For the text-containing cell, return its midpoint in [x, y] coordinate format. 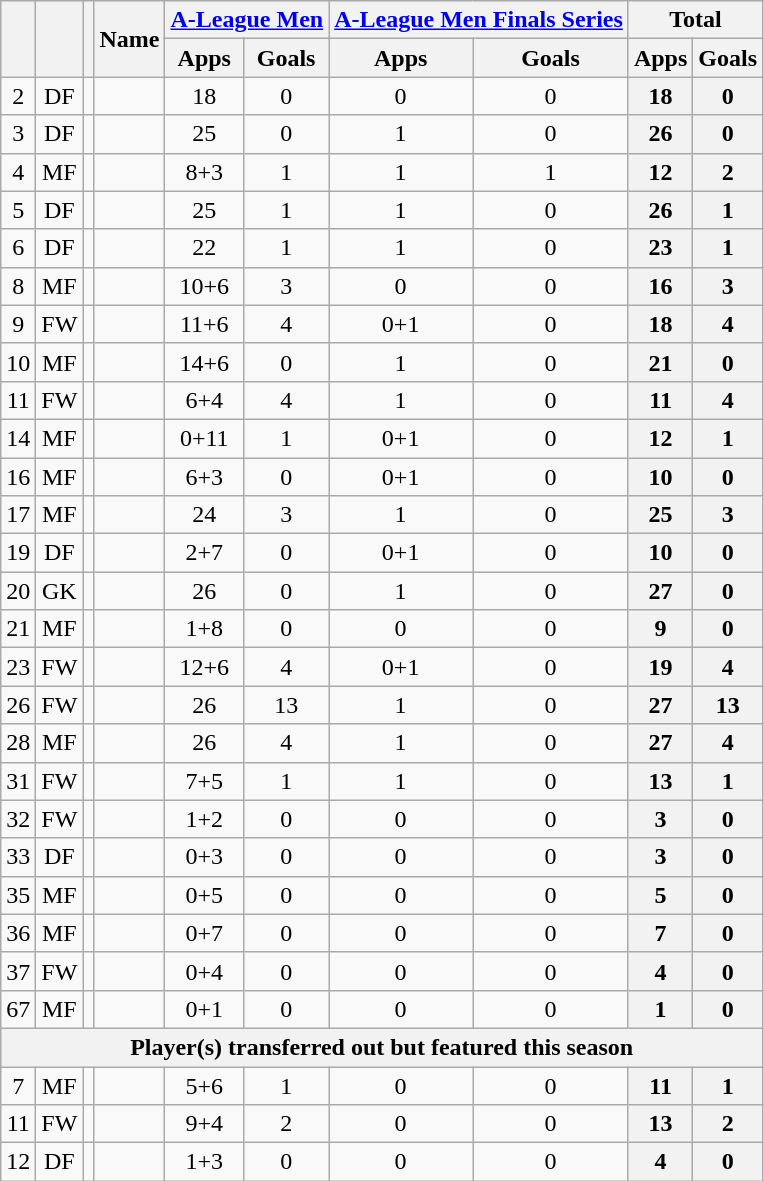
A-League Men Finals Series [479, 20]
6+4 [204, 400]
8 [18, 286]
14+6 [204, 362]
28 [18, 743]
0+7 [204, 933]
0+5 [204, 895]
Name [130, 39]
33 [18, 857]
0+3 [204, 857]
20 [18, 591]
0+11 [204, 438]
31 [18, 781]
14 [18, 438]
GK [60, 591]
32 [18, 819]
7+5 [204, 781]
11+6 [204, 324]
37 [18, 971]
1+3 [204, 1162]
2+7 [204, 553]
A-League Men [247, 20]
36 [18, 933]
22 [204, 248]
9+4 [204, 1124]
1+2 [204, 819]
6+3 [204, 477]
0+4 [204, 971]
8+3 [204, 172]
35 [18, 895]
17 [18, 515]
6 [18, 248]
67 [18, 1009]
1+8 [204, 629]
5+6 [204, 1085]
10+6 [204, 286]
Player(s) transferred out but featured this season [382, 1047]
Total [695, 20]
24 [204, 515]
12+6 [204, 667]
